Provide the [x, y] coordinate of the cell's center where the given text is located.  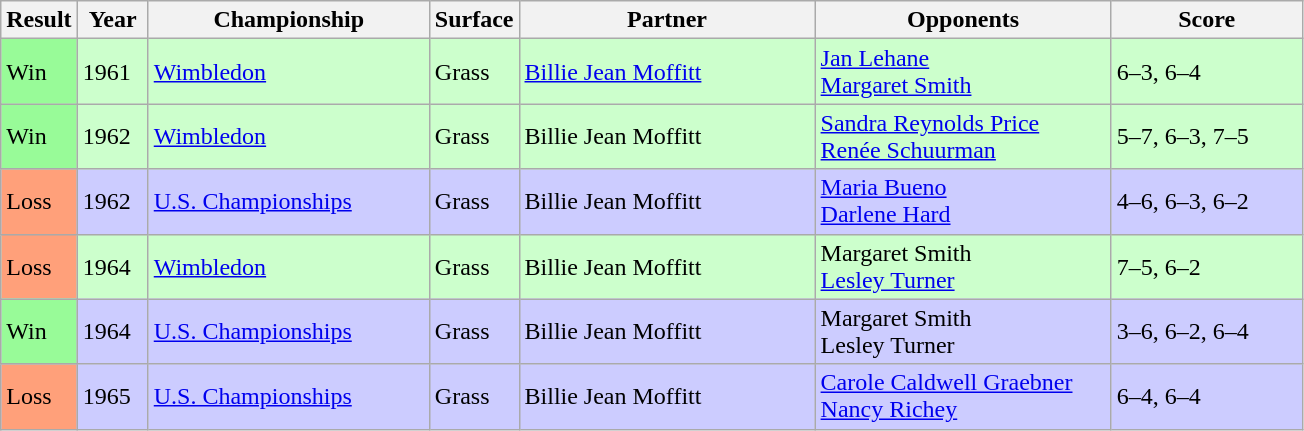
Maria Bueno Darlene Hard [963, 202]
Opponents [963, 20]
6–4, 6–4 [1206, 396]
Surface [474, 20]
1965 [112, 396]
4–6, 6–3, 6–2 [1206, 202]
Carole Caldwell Graebner Nancy Richey [963, 396]
7–5, 6–2 [1206, 266]
Result [39, 20]
5–7, 6–3, 7–5 [1206, 136]
Year [112, 20]
Championship [288, 20]
3–6, 6–2, 6–4 [1206, 332]
Score [1206, 20]
Jan Lehane Margaret Smith [963, 72]
Partner [667, 20]
6–3, 6–4 [1206, 72]
Sandra Reynolds Price Renée Schuurman [963, 136]
1961 [112, 72]
